Scan for the cell matching the given text and deliver its (X, Y) coordinate at center. 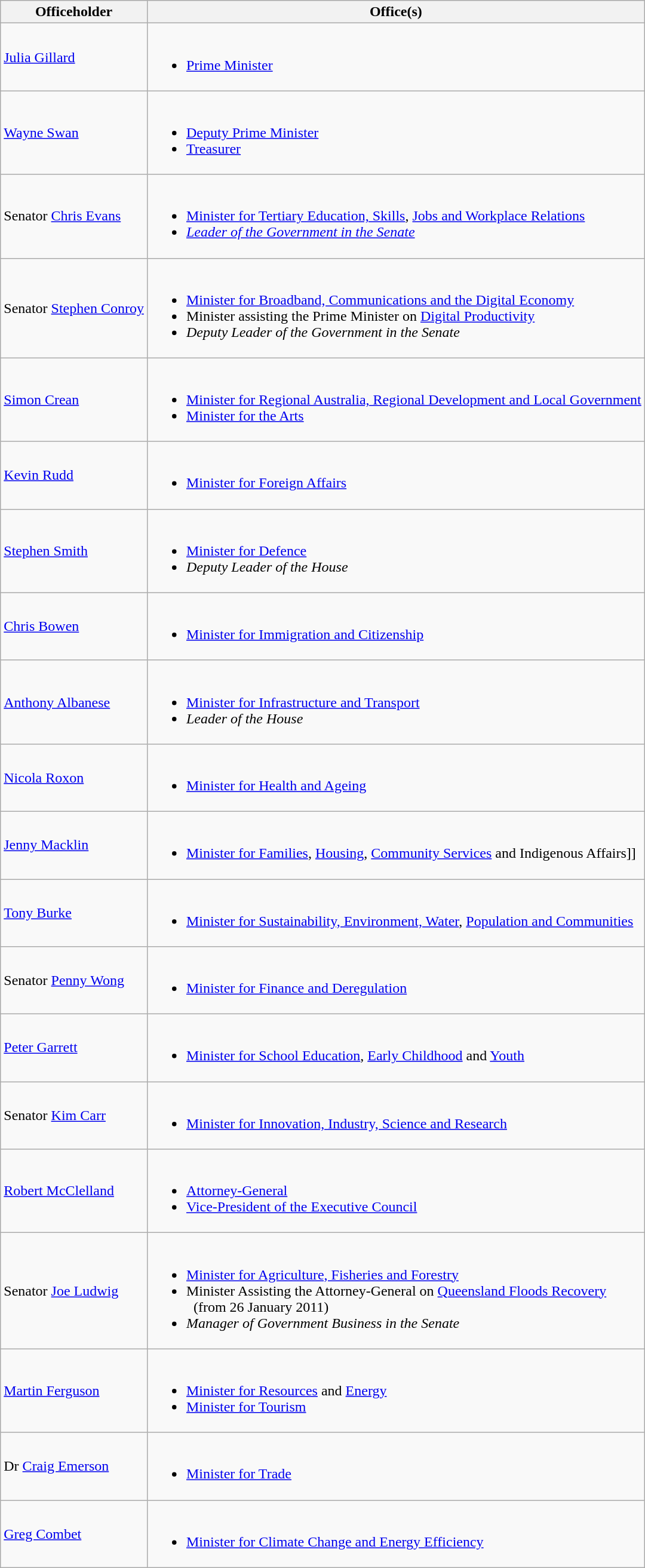
Minister for Families, Housing, Community Services and Indigenous Affairs]] (395, 845)
Minister for Climate Change and Energy Efficiency (395, 1534)
Minister for Trade (395, 1466)
Officeholder (74, 12)
Minister for DefenceDeputy Leader of the House (395, 551)
Senator Stephen Conroy (74, 308)
Minister for Sustainability, Environment, Water, Population and Communities (395, 913)
Wayne Swan (74, 133)
Senator Joe Ludwig (74, 1291)
Senator Chris Evans (74, 216)
Minister for Finance and Deregulation (395, 981)
Minister for Tertiary Education, Skills, Jobs and Workplace RelationsLeader of the Government in the Senate (395, 216)
Minister for Innovation, Industry, Science and Research (395, 1116)
Robert McClelland (74, 1191)
Chris Bowen (74, 626)
Deputy Prime MinisterTreasurer (395, 133)
Dr Craig Emerson (74, 1466)
Greg Combet (74, 1534)
Anthony Albanese (74, 702)
Minister for Health and Ageing (395, 778)
Office(s) (395, 12)
Peter Garrett (74, 1048)
Minister for Regional Australia, Regional Development and Local GovernmentMinister for the Arts (395, 400)
Nicola Roxon (74, 778)
Martin Ferguson (74, 1391)
Minister for Resources and EnergyMinister for Tourism (395, 1391)
Minister for Infrastructure and TransportLeader of the House (395, 702)
Minister for Foreign Affairs (395, 475)
Minister for Immigration and Citizenship (395, 626)
Kevin Rudd (74, 475)
Simon Crean (74, 400)
Jenny Macklin (74, 845)
Prime Minister (395, 57)
Senator Kim Carr (74, 1116)
Julia Gillard (74, 57)
Senator Penny Wong (74, 981)
Stephen Smith (74, 551)
Minister for School Education, Early Childhood and Youth (395, 1048)
Attorney-GeneralVice-President of the Executive Council (395, 1191)
Tony Burke (74, 913)
